Capture the cell that displays the provided text and extract its [X, Y] central coordinate. 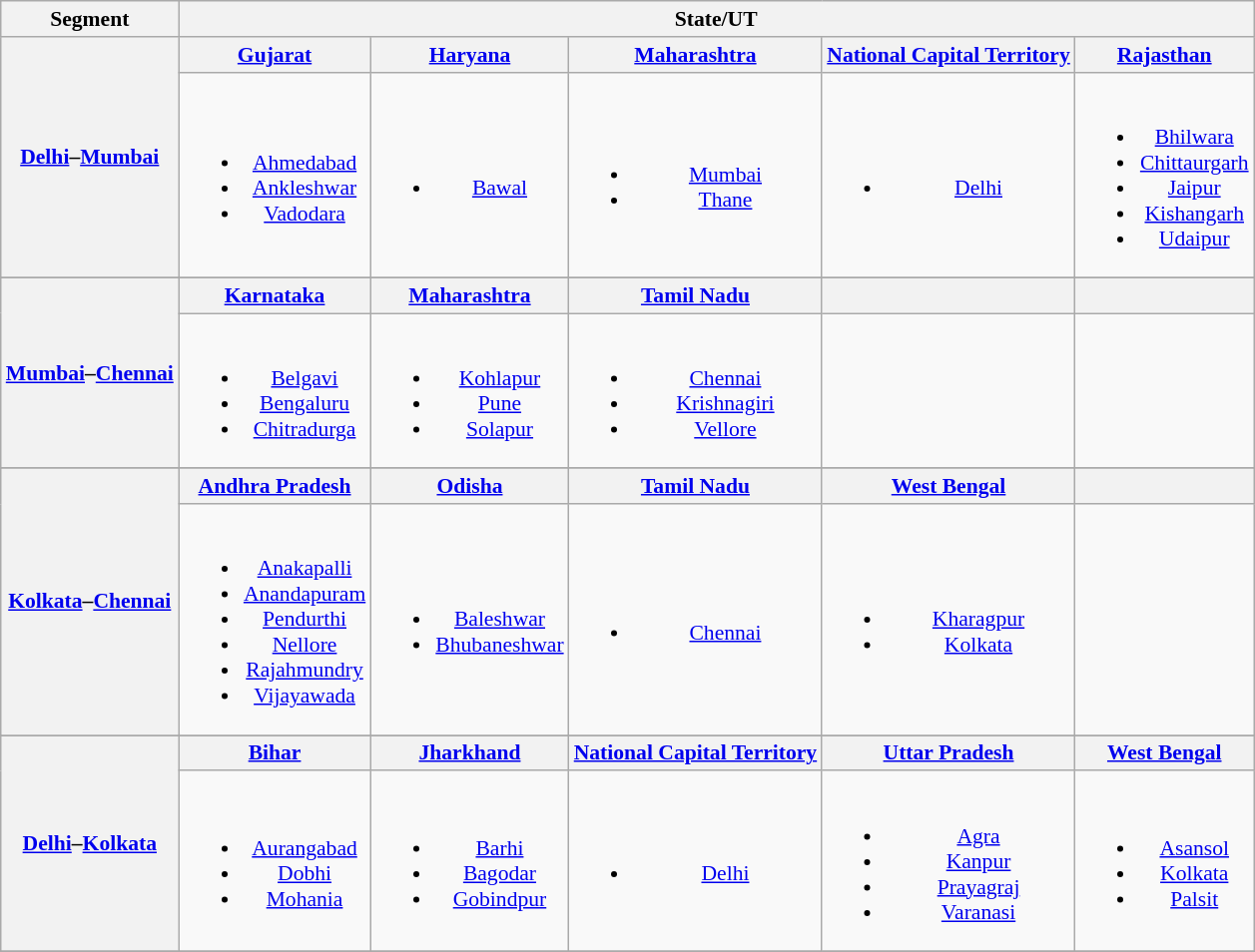
KohlapurPuneSolapur [469, 391]
Rajasthan [1164, 55]
Gujarat [275, 55]
Delhi–Kolkata [90, 843]
AurangabadDobhiMohania [275, 862]
Bawal [469, 175]
Karnataka [275, 296]
KharagpurKolkata [948, 620]
MumbaiThane [696, 175]
Uttar Pradesh [948, 753]
AhmedabadAnkleshwarVadodara [275, 175]
Jharkhand [469, 753]
Mumbai–Chennai [90, 373]
BelgaviBengaluruChitradurga [275, 391]
BhilwaraChittaurgarhJaipurKishangarhUdaipur [1164, 175]
AgraKanpurPrayagrajVaranasi [948, 862]
AsansolKolkataPalsit [1164, 862]
Kolkata–Chennai [90, 603]
State/UT [717, 19]
Delhi–Mumbai [90, 158]
Segment [90, 19]
AnakapalliAnandapuramPendurthiNelloreRajahmundryVijayawada [275, 620]
Andhra Pradesh [275, 487]
BarhiBagodarGobindpur [469, 862]
BaleshwarBhubaneshwar [469, 620]
Bihar [275, 753]
ChennaiKrishnagiriVellore [696, 391]
Haryana [469, 55]
Chennai [696, 620]
Odisha [469, 487]
